Determine the (X, Y) coordinate at the center of the cell enclosing the given text.  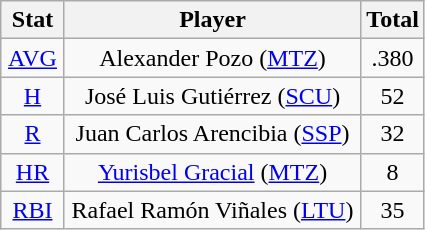
Yurisbel Gracial (MTZ) (212, 172)
Player (212, 20)
32 (393, 134)
AVG (33, 58)
Alexander Pozo (MTZ) (212, 58)
Rafael Ramón Viñales (LTU) (212, 210)
8 (393, 172)
R (33, 134)
52 (393, 96)
H (33, 96)
35 (393, 210)
.380 (393, 58)
Stat (33, 20)
José Luis Gutiérrez (SCU) (212, 96)
Total (393, 20)
HR (33, 172)
RBI (33, 210)
Juan Carlos Arencibia (SSP) (212, 134)
